From the cell containing the given text, extract its center point as [x, y] coordinate. 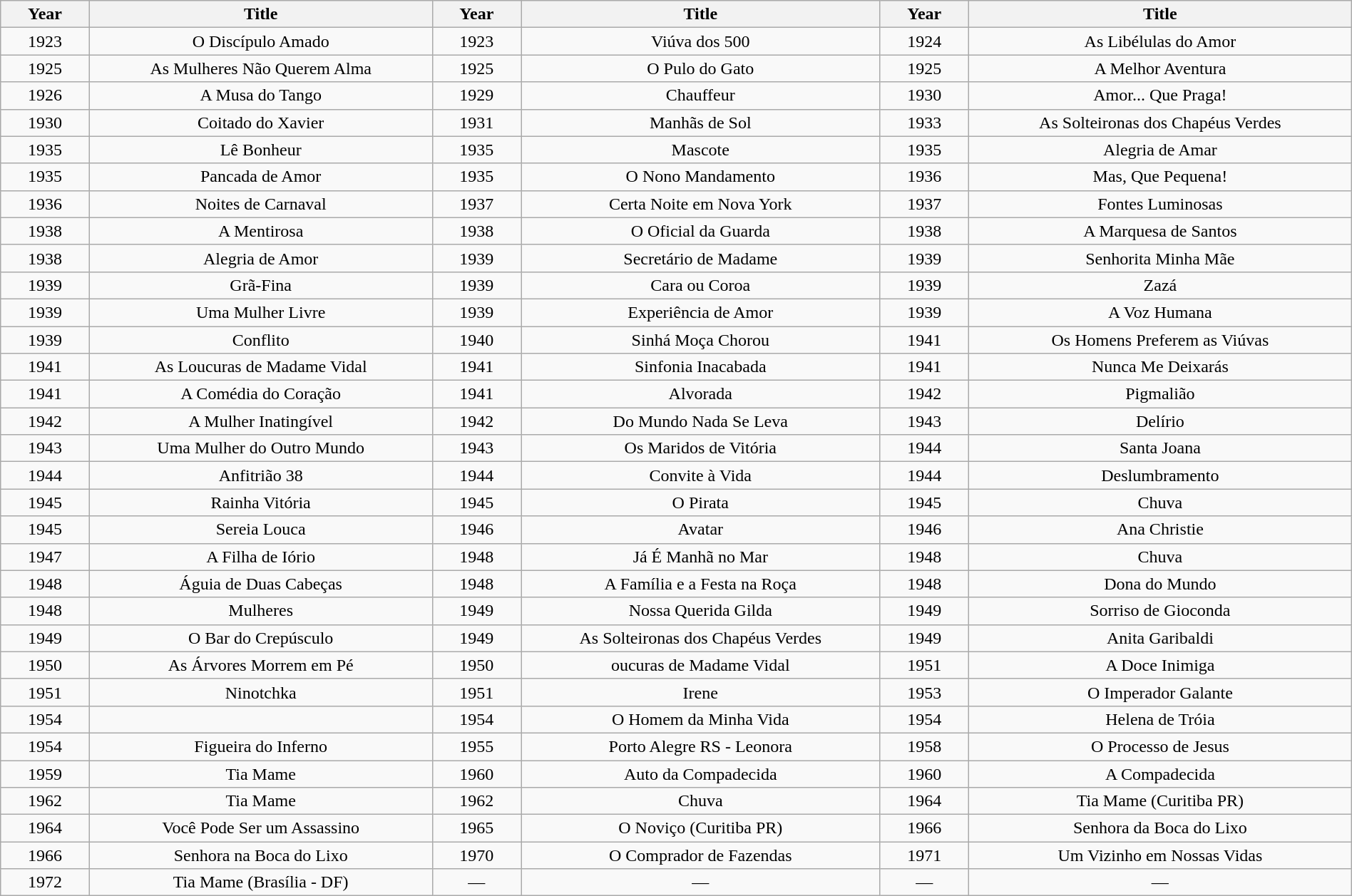
A Compadecida [1161, 773]
Helena de Tróia [1161, 719]
Noites de Carnaval [261, 204]
A Voz Humana [1161, 312]
A Marquesa de Santos [1161, 231]
Grã-Fina [261, 285]
A Mulher Inatingível [261, 421]
Senhora na Boca do Lixo [261, 855]
1933 [924, 123]
Figueira do Inferno [261, 746]
1931 [476, 123]
O Discípulo Amado [261, 41]
Viúva dos 500 [700, 41]
A Família e a Festa na Roça [700, 584]
A Doce Inimiga [1161, 665]
1940 [476, 340]
O Imperador Galante [1161, 692]
Já É Manhã no Mar [700, 557]
Auto da Compadecida [700, 773]
Sorriso de Gioconda [1161, 611]
1953 [924, 692]
Amor... Que Praga! [1161, 96]
As Árvores Morrem em Pé [261, 665]
Alegria de Amar [1161, 150]
Senhora da Boca do Lixo [1161, 828]
O Pulo do Gato [700, 68]
Santa Joana [1161, 448]
Nunca Me Deixarás [1161, 367]
Chauffeur [700, 96]
Uma Mulher do Outro Mundo [261, 448]
O Bar do Crepúsculo [261, 638]
1970 [476, 855]
Mulheres [261, 611]
1959 [46, 773]
As Mulheres Não Querem Alma [261, 68]
Manhãs de Sol [700, 123]
O Noviço (Curitiba PR) [700, 828]
Experiência de Amor [700, 312]
As Loucuras de Madame Vidal [261, 367]
Os Homens Preferem as Viúvas [1161, 340]
Mas, Que Pequena! [1161, 177]
O Processo de Jesus [1161, 746]
Sereia Louca [261, 530]
Fontes Luminosas [1161, 204]
1929 [476, 96]
A Mentirosa [261, 231]
O Homem da Minha Vida [700, 719]
1955 [476, 746]
Alegria de Amor [261, 258]
A Musa do Tango [261, 96]
Zazá [1161, 285]
1947 [46, 557]
Uma Mulher Livre [261, 312]
1965 [476, 828]
Sinfonia Inacabada [700, 367]
O Pirata [700, 503]
Avatar [700, 530]
Os Maridos de Vitória [700, 448]
O Nono Mandamento [700, 177]
Porto Alegre RS - Leonora [700, 746]
Anfitrião 38 [261, 475]
Sinhá Moça Chorou [700, 340]
O Comprador de Fazendas [700, 855]
Águia de Duas Cabeças [261, 584]
Secretário de Madame [700, 258]
1972 [46, 882]
Um Vizinho em Nossas Vidas [1161, 855]
Ninotchka [261, 692]
1926 [46, 96]
Cara ou Coroa [700, 285]
Nossa Querida Gilda [700, 611]
Tia Mame (Curitiba PR) [1161, 801]
Alvorada [700, 394]
Conflito [261, 340]
1924 [924, 41]
Deslumbramento [1161, 475]
Delírio [1161, 421]
Mascote [700, 150]
Irene [700, 692]
Rainha Vitória [261, 503]
Lê Bonheur [261, 150]
Tia Mame (Brasília - DF) [261, 882]
Pancada de Amor [261, 177]
1971 [924, 855]
A Comédia do Coração [261, 394]
As Libélulas do Amor [1161, 41]
Convite à Vida [700, 475]
Senhorita Minha Mãe [1161, 258]
Anita Garibaldi [1161, 638]
A Filha de Iório [261, 557]
Dona do Mundo [1161, 584]
Coitado do Xavier [261, 123]
O Oficial da Guarda [700, 231]
Pigmalião [1161, 394]
Você Pode Ser um Assassino [261, 828]
A Melhor Aventura [1161, 68]
Ana Christie [1161, 530]
1958 [924, 746]
oucuras de Madame Vidal [700, 665]
Do Mundo Nada Se Leva [700, 421]
Certa Noite em Nova York [700, 204]
